Capture the cell that displays the provided text and extract its [X, Y] central coordinate. 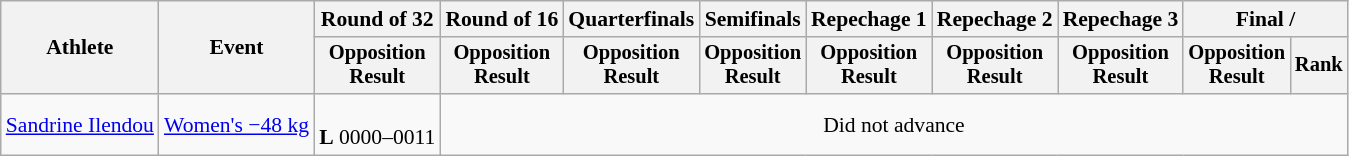
Round of 16 [502, 19]
Sandrine Ilendou [80, 124]
Round of 32 [377, 19]
Repechage 2 [995, 19]
Final / [1265, 19]
Repechage 1 [869, 19]
Event [236, 48]
L 0000–0011 [377, 124]
Women's −48 kg [236, 124]
Repechage 3 [1121, 19]
Quarterfinals [631, 19]
Semifinals [752, 19]
Did not advance [894, 124]
Rank [1319, 66]
Athlete [80, 48]
